Search for the cell housing the specified text and yield its [X, Y] center coordinate. 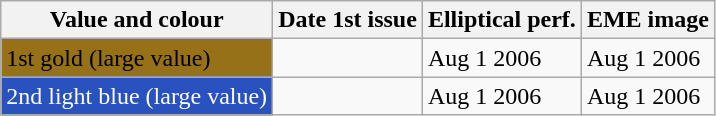
EME image [648, 20]
1st gold (large value) [137, 58]
Value and colour [137, 20]
2nd light blue (large value) [137, 96]
Elliptical perf. [502, 20]
Date 1st issue [348, 20]
